Detect which cell encompasses the target text, then output its [x, y] center coordinate. 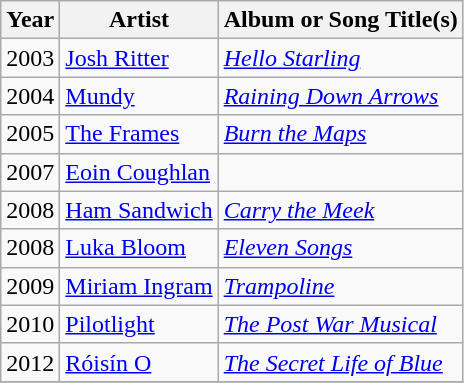
Burn the Maps [340, 134]
Album or Song Title(s) [340, 20]
Róisín O [139, 362]
The Frames [139, 134]
Eoin Coughlan [139, 172]
Raining Down Arrows [340, 96]
Ham Sandwich [139, 210]
Trampoline [340, 286]
2009 [30, 286]
Eleven Songs [340, 248]
Artist [139, 20]
Mundy [139, 96]
2004 [30, 96]
2003 [30, 58]
Miriam Ingram [139, 286]
Josh Ritter [139, 58]
Year [30, 20]
Carry the Meek [340, 210]
The Secret Life of Blue [340, 362]
Hello Starling [340, 58]
2005 [30, 134]
Luka Bloom [139, 248]
2012 [30, 362]
2010 [30, 324]
Pilotlight [139, 324]
The Post War Musical [340, 324]
2007 [30, 172]
